Pinpoint the cell where the given text exists, returning its (x, y) midpoint coordinate. 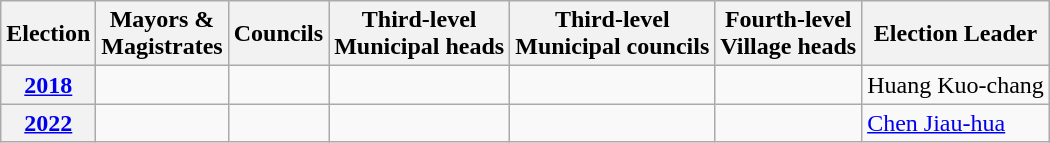
Chen Jiau-hua (956, 123)
Fourth-levelVillage heads (788, 34)
Mayors &Magistrates (162, 34)
Third-levelMunicipal heads (420, 34)
Election Leader (956, 34)
Third-levelMunicipal councils (612, 34)
Huang Kuo-chang (956, 85)
2022 (48, 123)
2018 (48, 85)
Election (48, 34)
Councils (278, 34)
